Scan for the cell matching the given text and deliver its [X, Y] coordinate at center. 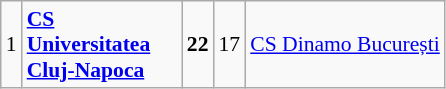
CS Dinamo București [345, 44]
CS Universitatea Cluj-Napoca [102, 44]
22 [198, 44]
17 [230, 44]
1 [12, 44]
